For the text-containing cell, return its midpoint in [X, Y] coordinate format. 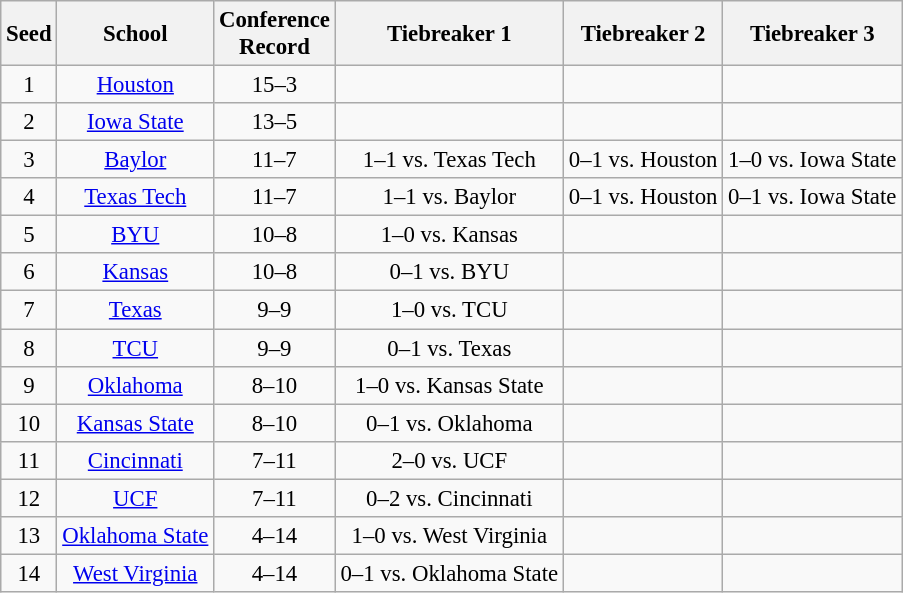
0–1 vs. Texas [449, 348]
Kansas State [136, 423]
1–1 vs. Baylor [449, 197]
0–1 vs. Oklahoma State [449, 573]
5 [29, 235]
Cincinnati [136, 460]
8 [29, 348]
7 [29, 310]
1–0 vs. Iowa State [812, 160]
ConferenceRecord [275, 34]
13–5 [275, 122]
Kansas [136, 273]
9 [29, 385]
11 [29, 460]
2–0 vs. UCF [449, 460]
1–0 vs. Kansas State [449, 385]
0–1 vs. Oklahoma [449, 423]
15–3 [275, 85]
Baylor [136, 160]
2 [29, 122]
6 [29, 273]
TCU [136, 348]
1–0 vs. Kansas [449, 235]
School [136, 34]
1–0 vs. West Virginia [449, 536]
Oklahoma State [136, 536]
Texas [136, 310]
Oklahoma [136, 385]
1 [29, 85]
3 [29, 160]
West Virginia [136, 573]
0–2 vs. Cincinnati [449, 498]
1–1 vs. Texas Tech [449, 160]
Tiebreaker 3 [812, 34]
Iowa State [136, 122]
Texas Tech [136, 197]
BYU [136, 235]
1–0 vs. TCU [449, 310]
UCF [136, 498]
Seed [29, 34]
0–1 vs. BYU [449, 273]
10 [29, 423]
Tiebreaker 2 [642, 34]
0–1 vs. Iowa State [812, 197]
Houston [136, 85]
14 [29, 573]
12 [29, 498]
4 [29, 197]
13 [29, 536]
Tiebreaker 1 [449, 34]
